Search for the cell housing the specified text and yield its (x, y) center coordinate. 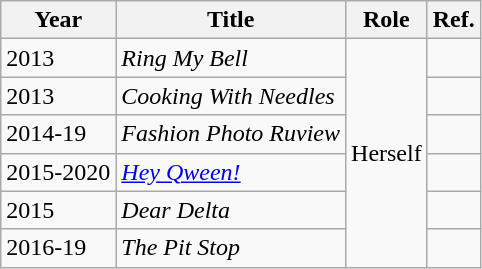
Ring My Bell (231, 58)
Hey Qween! (231, 172)
2015-2020 (58, 172)
Role (387, 20)
Dear Delta (231, 210)
Fashion Photo Ruview (231, 134)
Ref. (454, 20)
Year (58, 20)
2014-19 (58, 134)
The Pit Stop (231, 248)
Cooking With Needles (231, 96)
2015 (58, 210)
Title (231, 20)
Herself (387, 153)
2016-19 (58, 248)
